Extract the (x, y) coordinate from the center of the cell holding the provided text.  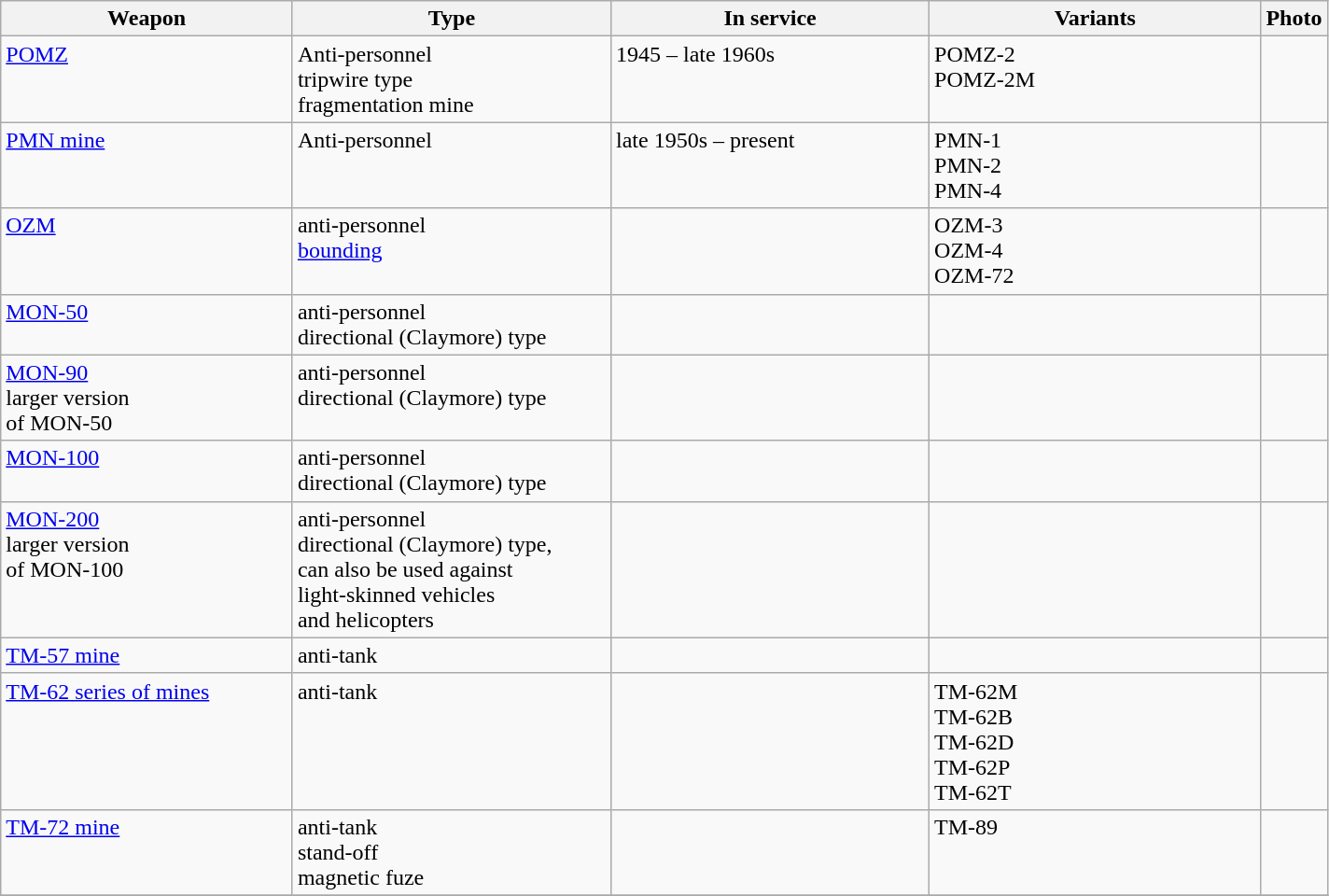
1945 – late 1960s (769, 79)
Type (452, 19)
PMN mine (147, 165)
anti-personnelbounding (452, 251)
Variants (1096, 19)
TM-89 (1096, 852)
POMZ (147, 79)
OZM-3OZM-4OZM-72 (1096, 251)
TM-57 mine (147, 655)
Photo (1294, 19)
Anti-personneltripwire typefragmentation mine (452, 79)
POMZ-2POMZ-2M (1096, 79)
MON-90larger versionof MON-50 (147, 398)
TM-62MTM-62BTM-62DTM-62PTM-62T (1096, 741)
TM-62 series of mines (147, 741)
PMN-1PMN-2PMN-4 (1096, 165)
MON-100 (147, 470)
In service (769, 19)
TM-72 mine (147, 852)
late 1950s – present (769, 165)
Weapon (147, 19)
OZM (147, 251)
anti-tankstand-offmagnetic fuze (452, 852)
MON-200 larger version of MON-100 (147, 569)
Anti-personnel (452, 165)
MON-50 (147, 325)
anti-personneldirectional (Claymore) type,can also be used againstlight-skinned vehiclesand helicopters (452, 569)
